Scan for the cell matching the given text and deliver its [X, Y] coordinate at center. 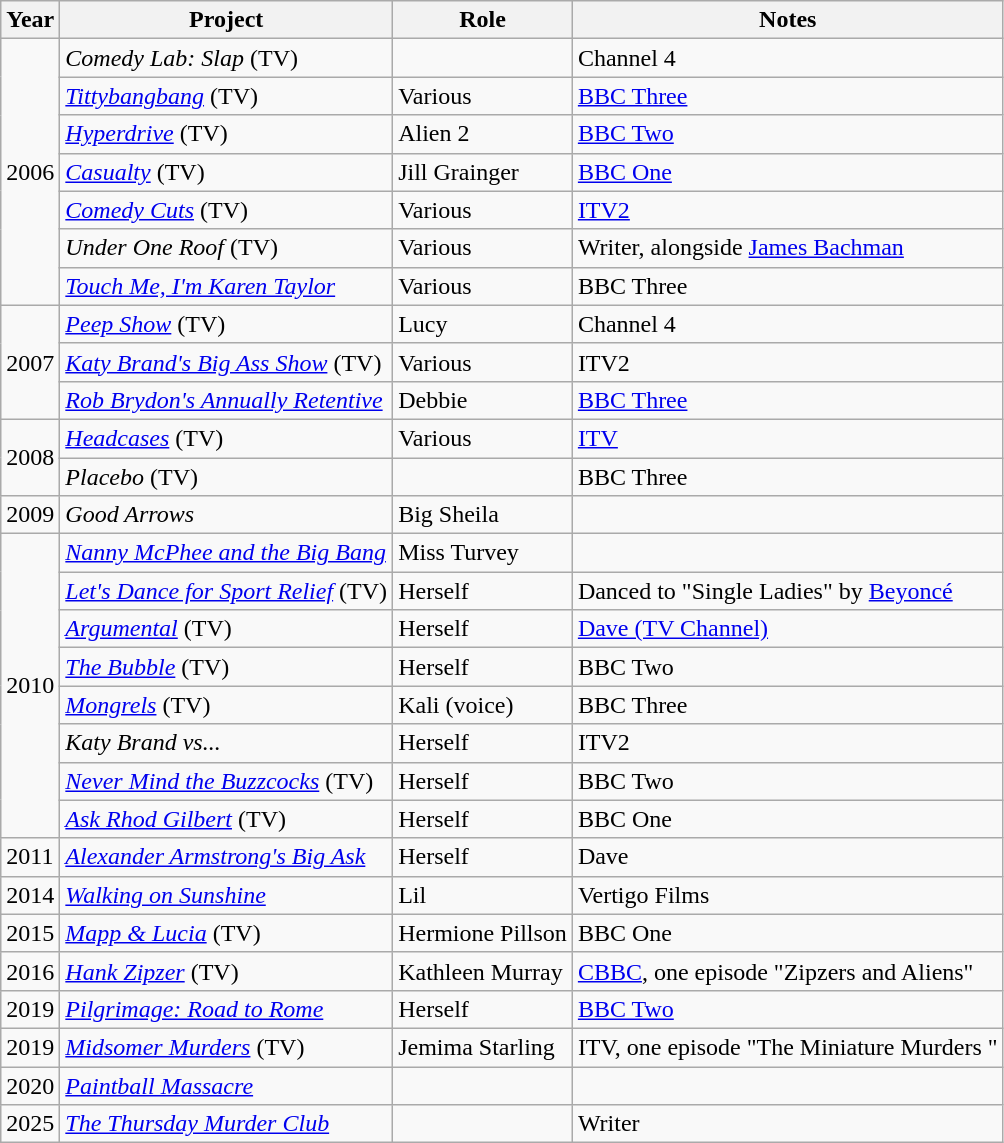
Headcases (TV) [226, 438]
Nanny McPhee and the Big Bang [226, 553]
Under One Roof (TV) [226, 248]
Hermione Pillson [483, 933]
The Bubble (TV) [226, 667]
2014 [30, 895]
Pilgrimage: Road to Rome [226, 1009]
Casualty (TV) [226, 172]
Never Mind the Buzzcocks (TV) [226, 781]
Midsomer Murders (TV) [226, 1047]
Alien 2 [483, 134]
Argumental (TV) [226, 629]
2025 [30, 1124]
Danced to "Single Ladies" by Beyoncé [788, 591]
Writer, alongside James Bachman [788, 248]
Tittybangbang (TV) [226, 96]
Project [226, 20]
Miss Turvey [483, 553]
2010 [30, 686]
2007 [30, 362]
Writer [788, 1124]
Comedy Cuts (TV) [226, 210]
2008 [30, 457]
CBBC, one episode "Zipzers and Aliens" [788, 971]
Placebo (TV) [226, 477]
Year [30, 20]
Role [483, 20]
Notes [788, 20]
2015 [30, 933]
Touch Me, I'm Karen Taylor [226, 286]
2011 [30, 857]
Big Sheila [483, 515]
Jemima Starling [483, 1047]
Dave (TV Channel) [788, 629]
Kali (voice) [483, 705]
Jill Grainger [483, 172]
Mapp & Lucia (TV) [226, 933]
Comedy Lab: Slap (TV) [226, 58]
Hyperdrive (TV) [226, 134]
Good Arrows [226, 515]
2020 [30, 1085]
Mongrels (TV) [226, 705]
Rob Brydon's Annually Retentive [226, 400]
The Thursday Murder Club [226, 1124]
Peep Show (TV) [226, 324]
Ask Rhod Gilbert (TV) [226, 819]
Kathleen Murray [483, 971]
Lil [483, 895]
2016 [30, 971]
Katy Brand's Big Ass Show (TV) [226, 362]
Vertigo Films [788, 895]
Dave [788, 857]
2009 [30, 515]
Let's Dance for Sport Relief (TV) [226, 591]
ITV [788, 438]
Walking on Sunshine [226, 895]
Lucy [483, 324]
Alexander Armstrong's Big Ask [226, 857]
Hank Zipzer (TV) [226, 971]
2006 [30, 172]
ITV, one episode "The Miniature Murders " [788, 1047]
Paintball Massacre [226, 1085]
Debbie [483, 400]
Katy Brand vs... [226, 743]
